Extract the [X, Y] coordinate from the center of the cell holding the provided text.  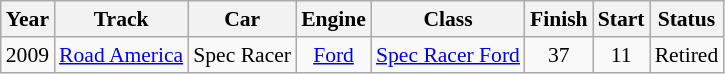
Road America [121, 55]
Finish [559, 19]
Class [448, 19]
2009 [28, 55]
37 [559, 55]
Status [687, 19]
11 [622, 55]
Spec Racer [242, 55]
Start [622, 19]
Spec Racer Ford [448, 55]
Retired [687, 55]
Year [28, 19]
Engine [334, 19]
Track [121, 19]
Car [242, 19]
Ford [334, 55]
